Find where the given text appears and provide that cell's center as [X, Y] coordinate. 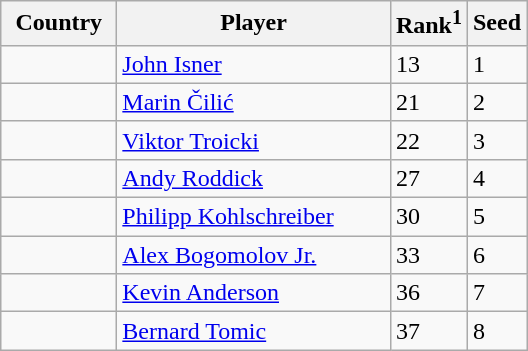
37 [428, 331]
Kevin Anderson [254, 293]
27 [428, 178]
Andy Roddick [254, 178]
8 [496, 331]
Viktor Troicki [254, 140]
Country [59, 24]
21 [428, 102]
Seed [496, 24]
5 [496, 217]
30 [428, 217]
4 [496, 178]
2 [496, 102]
22 [428, 140]
36 [428, 293]
Player [254, 24]
Philipp Kohlschreiber [254, 217]
1 [496, 64]
Bernard Tomic [254, 331]
33 [428, 255]
3 [496, 140]
John Isner [254, 64]
13 [428, 64]
7 [496, 293]
Marin Čilić [254, 102]
Alex Bogomolov Jr. [254, 255]
6 [496, 255]
Rank1 [428, 24]
